Output the [X, Y] coordinate of the center of the cell containing the given text.  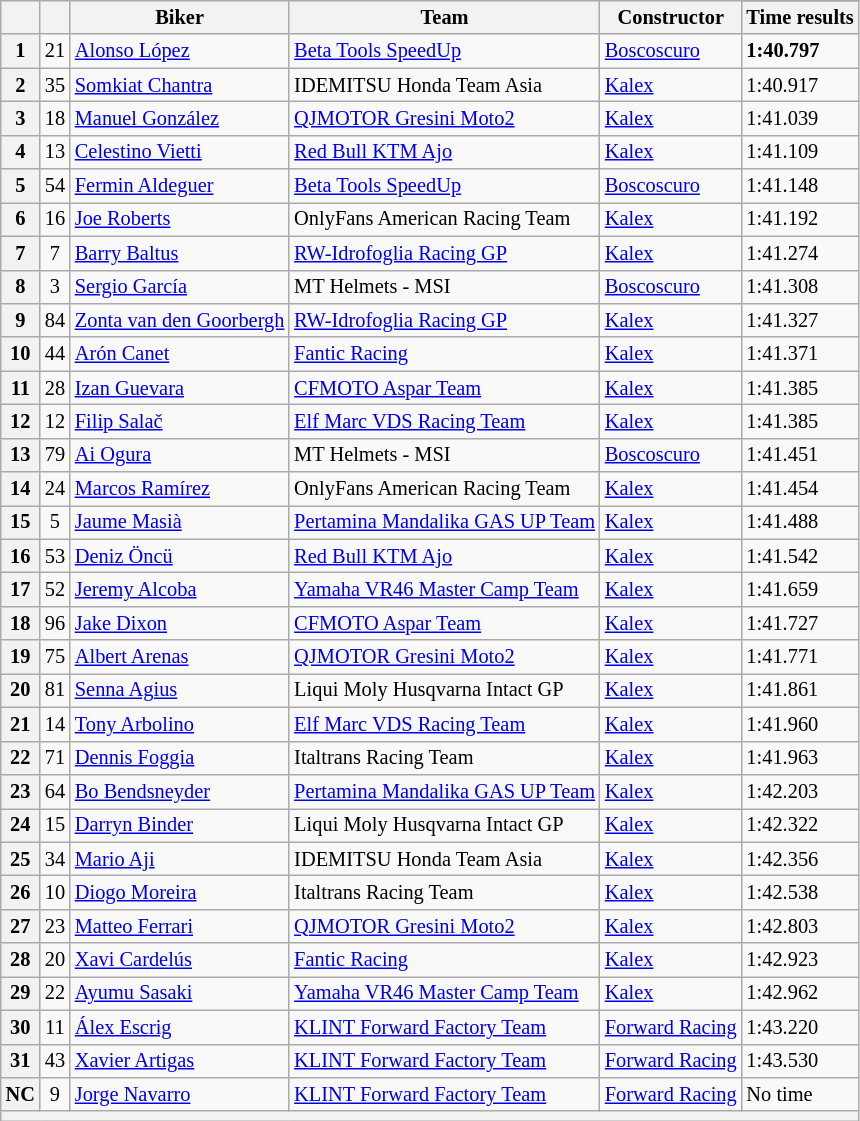
35 [55, 85]
Ai Ogura [180, 455]
1:41.451 [800, 455]
19 [20, 657]
84 [55, 320]
Dennis Foggia [180, 758]
Filip Salač [180, 421]
1:40.917 [800, 85]
Senna Agius [180, 690]
Team [444, 17]
1:41.960 [800, 724]
1:41.727 [800, 623]
Álex Escrig [180, 1027]
Jorge Navarro [180, 1094]
Deniz Öncü [180, 556]
Zonta van den Goorbergh [180, 320]
1:41.542 [800, 556]
1:41.148 [800, 186]
Bo Bendsneyder [180, 791]
29 [20, 993]
Biker [180, 17]
1:42.322 [800, 825]
1:41.488 [800, 522]
1:43.220 [800, 1027]
Constructor [671, 17]
Jaume Masià [180, 522]
79 [55, 455]
75 [55, 657]
1:41.454 [800, 489]
Jeremy Alcoba [180, 589]
34 [55, 859]
1:41.308 [800, 287]
1:42.538 [800, 892]
Jake Dixon [180, 623]
1:41.861 [800, 690]
Diogo Moreira [180, 892]
64 [55, 791]
1 [20, 51]
Mario Aji [180, 859]
Fermin Aldeguer [180, 186]
Matteo Ferrari [180, 926]
Xavi Cardelús [180, 960]
2 [20, 85]
30 [20, 1027]
Tony Arbolino [180, 724]
1:41.963 [800, 758]
Darryn Binder [180, 825]
43 [55, 1061]
52 [55, 589]
1:43.530 [800, 1061]
Time results [800, 17]
1:42.962 [800, 993]
Celestino Vietti [180, 152]
1:41.192 [800, 219]
71 [55, 758]
1:41.659 [800, 589]
Alonso López [180, 51]
44 [55, 354]
17 [20, 589]
4 [20, 152]
1:42.923 [800, 960]
1:41.327 [800, 320]
NC [20, 1094]
54 [55, 186]
31 [20, 1061]
Arón Canet [180, 354]
1:41.771 [800, 657]
No time [800, 1094]
Ayumu Sasaki [180, 993]
1:42.203 [800, 791]
1:41.274 [800, 253]
1:41.371 [800, 354]
8 [20, 287]
1:42.356 [800, 859]
1:42.803 [800, 926]
Manuel González [180, 118]
1:41.109 [800, 152]
Marcos Ramírez [180, 489]
Joe Roberts [180, 219]
Izan Guevara [180, 388]
1:40.797 [800, 51]
6 [20, 219]
Barry Baltus [180, 253]
96 [55, 623]
53 [55, 556]
Somkiat Chantra [180, 85]
1:41.039 [800, 118]
26 [20, 892]
81 [55, 690]
Albert Arenas [180, 657]
25 [20, 859]
Xavier Artigas [180, 1061]
27 [20, 926]
Sergio García [180, 287]
